Return the [X, Y] coordinate for the center point of the cell that contains the specified text.  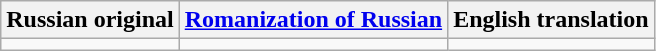
English translation [551, 20]
Russian original [90, 20]
Romanization of Russian [313, 20]
